Return (x, y) of the center of cell containing provided text 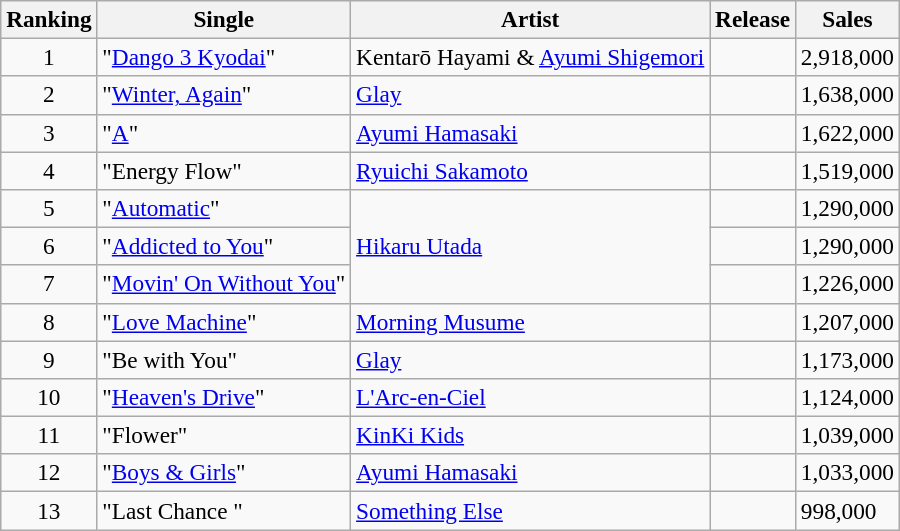
"Heaven's Drive" (224, 397)
1 (49, 57)
1,039,000 (847, 435)
"Dango 3 Kyodai" (224, 57)
7 (49, 284)
1,124,000 (847, 397)
Ryuichi Sakamoto (530, 170)
1,622,000 (847, 133)
"Movin' On Without You" (224, 284)
L'Arc-en-Ciel (530, 397)
Artist (530, 19)
Kentarō Hayami & Ayumi Shigemori (530, 57)
998,000 (847, 510)
Hikaru Utada (530, 246)
"A" (224, 133)
5 (49, 208)
12 (49, 473)
"Energy Flow" (224, 170)
"Winter, Again" (224, 95)
"Addicted to You" (224, 246)
Something Else (530, 510)
8 (49, 322)
1,638,000 (847, 95)
"Love Machine" (224, 322)
Single (224, 19)
2 (49, 95)
1,033,000 (847, 473)
10 (49, 397)
4 (49, 170)
11 (49, 435)
Morning Musume (530, 322)
1,173,000 (847, 359)
"Be with You" (224, 359)
6 (49, 246)
"Automatic" (224, 208)
2,918,000 (847, 57)
"Boys & Girls" (224, 473)
"Flower" (224, 435)
"Last Chance " (224, 510)
KinKi Kids (530, 435)
1,519,000 (847, 170)
1,207,000 (847, 322)
Ranking (49, 19)
3 (49, 133)
1,226,000 (847, 284)
Release (753, 19)
13 (49, 510)
Sales (847, 19)
9 (49, 359)
